Determine the [x, y] coordinate at the center of the cell enclosing the given text.  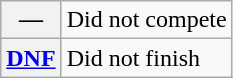
Did not compete [146, 20]
— [31, 20]
DNF [31, 58]
Did not finish [146, 58]
